Capture the cell that displays the provided text and extract its (X, Y) central coordinate. 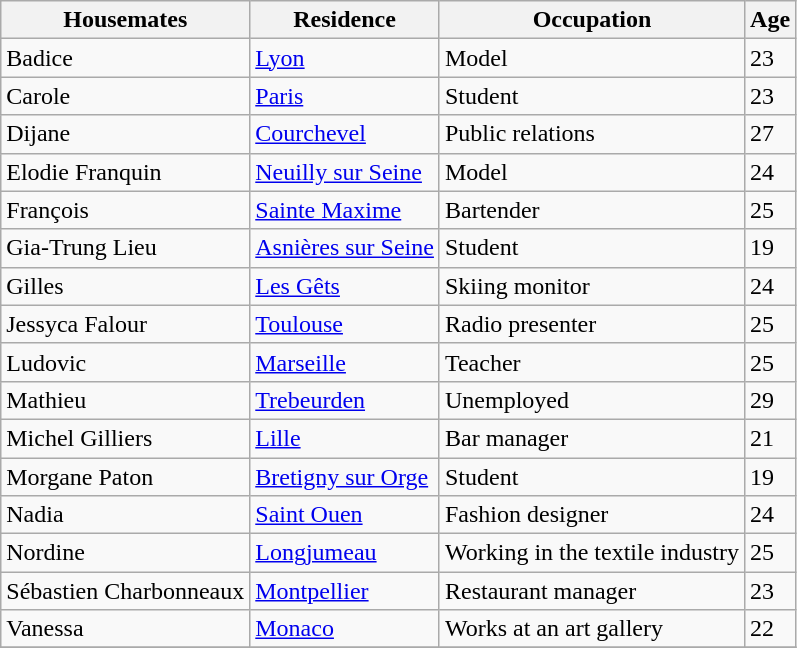
Lyon (345, 58)
Monaco (345, 629)
Housemates (126, 20)
Jessyca Falour (126, 324)
22 (770, 629)
Dijane (126, 134)
Mathieu (126, 400)
Sébastien Charbonneaux (126, 591)
Carole (126, 96)
Montpellier (345, 591)
Sainte Maxime (345, 210)
Ludovic (126, 362)
Lille (345, 438)
29 (770, 400)
Morgane Paton (126, 477)
Badice (126, 58)
Restaurant manager (592, 591)
Longjumeau (345, 553)
Trebeurden (345, 400)
Works at an art gallery (592, 629)
Asnières sur Seine (345, 248)
Marseille (345, 362)
Residence (345, 20)
Elodie Franquin (126, 172)
Toulouse (345, 324)
Michel Gilliers (126, 438)
Bartender (592, 210)
Bar manager (592, 438)
Courchevel (345, 134)
Age (770, 20)
Les Gêts (345, 286)
Unemployed (592, 400)
Nordine (126, 553)
Nadia (126, 515)
Teacher (592, 362)
Working in the textile industry (592, 553)
Paris (345, 96)
Radio presenter (592, 324)
21 (770, 438)
Occupation (592, 20)
Fashion designer (592, 515)
27 (770, 134)
Gilles (126, 286)
François (126, 210)
Skiing monitor (592, 286)
Neuilly sur Seine (345, 172)
Vanessa (126, 629)
Gia-Trung Lieu (126, 248)
Public relations (592, 134)
Bretigny sur Orge (345, 477)
Saint Ouen (345, 515)
